Pinpoint the cell where the given text exists, returning its [X, Y] midpoint coordinate. 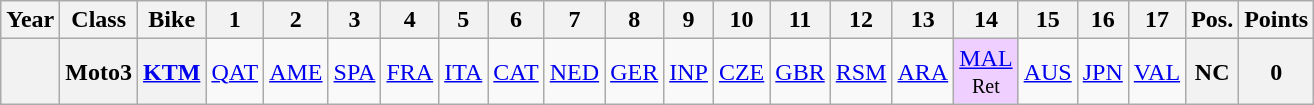
17 [1156, 20]
JPN [1102, 72]
AUS [1048, 72]
16 [1102, 20]
7 [574, 20]
QAT [235, 72]
3 [354, 20]
Year [30, 20]
SPA [354, 72]
NC [1212, 72]
Moto3 [99, 72]
ITA [464, 72]
RSM [861, 72]
GER [634, 72]
Pos. [1212, 20]
1 [235, 20]
9 [689, 20]
CAT [516, 72]
15 [1048, 20]
Class [99, 20]
13 [923, 20]
Bike [172, 20]
Points [1276, 20]
AME [296, 72]
0 [1276, 72]
KTM [172, 72]
10 [741, 20]
INP [689, 72]
2 [296, 20]
11 [800, 20]
MALRet [986, 72]
FRA [410, 72]
ARA [923, 72]
6 [516, 20]
GBR [800, 72]
12 [861, 20]
4 [410, 20]
8 [634, 20]
VAL [1156, 72]
CZE [741, 72]
14 [986, 20]
5 [464, 20]
NED [574, 72]
